Output the [X, Y] coordinate of the center of the cell containing the given text.  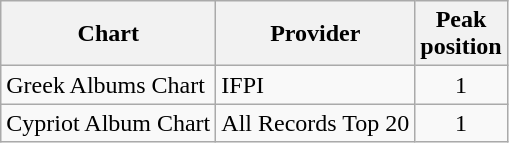
All Records Top 20 [316, 123]
IFPI [316, 85]
Cypriot Album Chart [108, 123]
Greek Albums Chart [108, 85]
Chart [108, 34]
Provider [316, 34]
Peakposition [461, 34]
